Capture the cell that displays the provided text and extract its [X, Y] central coordinate. 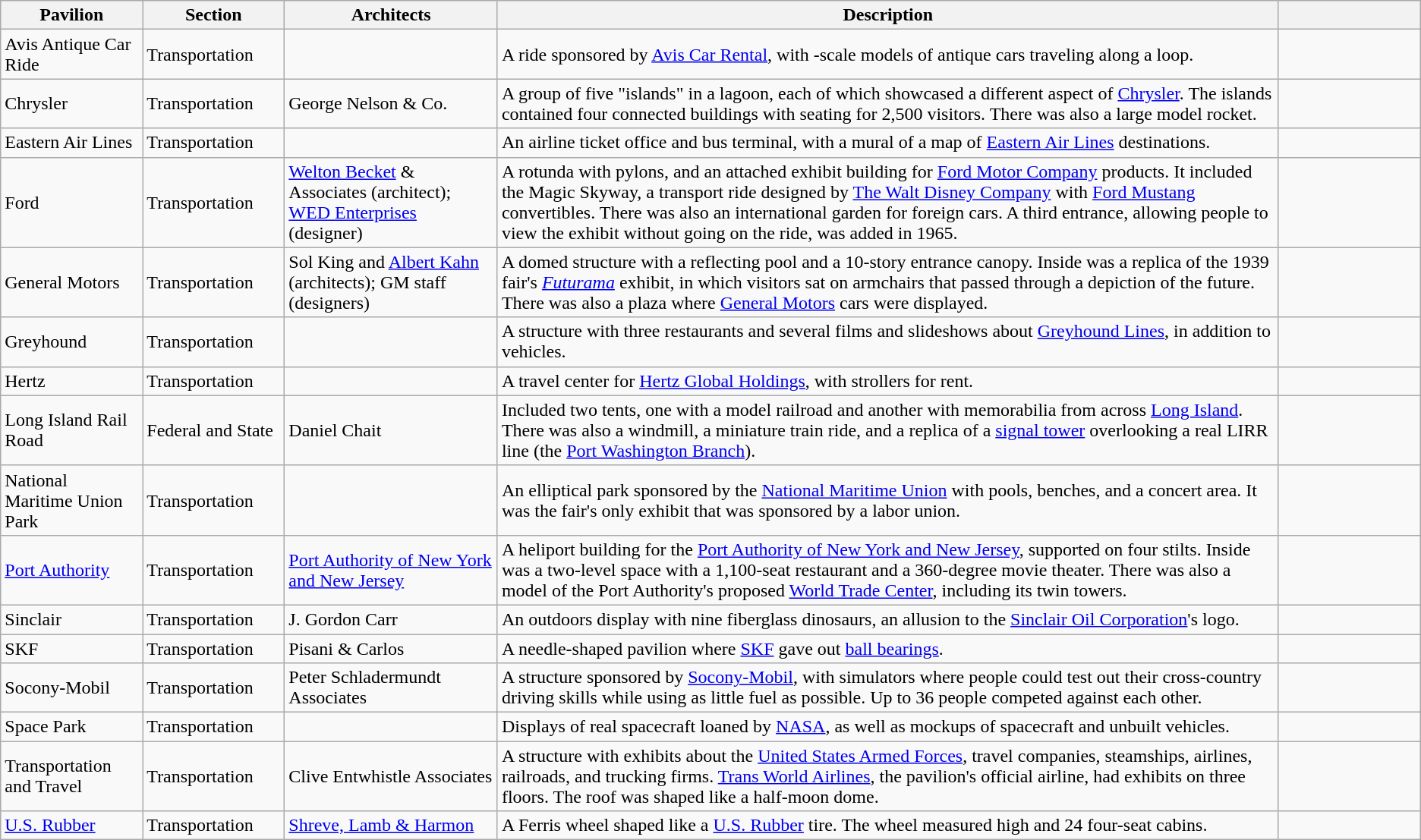
Port Authority of New York and New Jersey [392, 570]
Peter Schladermundt Associates [392, 687]
A structure with three restaurants and several films and slideshows about Greyhound Lines, in addition to vehicles. [888, 341]
Section [214, 15]
National Maritime Union Park [71, 500]
Welton Becket & Associates (architect); WED Enterprises (designer) [392, 202]
Pavilion [71, 15]
Displays of real spacecraft loaned by NASA, as well as mockups of spacecraft and unbuilt vehicles. [888, 727]
Architects [392, 15]
Pisani & Carlos [392, 649]
A Ferris wheel shaped like a U.S. Rubber tire. The wheel measured high and 24 four-seat cabins. [888, 826]
Shreve, Lamb & Harmon [392, 826]
Federal and State [214, 430]
Clive Entwhistle Associates [392, 776]
Greyhound [71, 341]
General Motors [71, 282]
A travel center for Hertz Global Holdings, with strollers for rent. [888, 381]
George Nelson & Co. [392, 103]
Daniel Chait [392, 430]
Socony-Mobil [71, 687]
Sinclair [71, 619]
Space Park [71, 727]
Long Island Rail Road [71, 430]
Chrysler [71, 103]
Ford [71, 202]
Sol King and Albert Kahn (architects); GM staff (designers) [392, 282]
J. Gordon Carr [392, 619]
A needle-shaped pavilion where SKF gave out ball bearings. [888, 649]
U.S. Rubber [71, 826]
A ride sponsored by Avis Car Rental, with -scale models of antique cars traveling along a loop. [888, 55]
Transportation and Travel [71, 776]
Hertz [71, 381]
SKF [71, 649]
An outdoors display with nine fiberglass dinosaurs, an allusion to the Sinclair Oil Corporation's logo. [888, 619]
Avis Antique Car Ride [71, 55]
Description [888, 15]
Port Authority [71, 570]
An airline ticket office and bus terminal, with a mural of a map of Eastern Air Lines destinations. [888, 143]
Eastern Air Lines [71, 143]
